Output the [X, Y] coordinate of the center of the cell containing the given text.  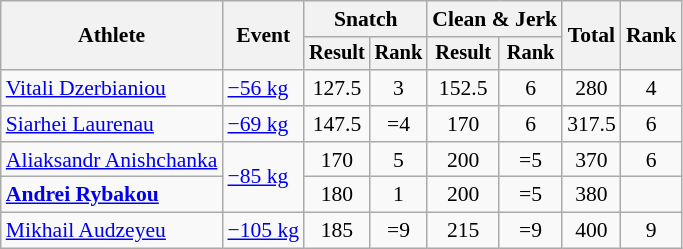
3 [399, 88]
180 [337, 195]
152.5 [463, 88]
Snatch [366, 19]
9 [652, 231]
400 [592, 231]
−69 kg [263, 124]
=4 [399, 124]
370 [592, 160]
280 [592, 88]
5 [399, 160]
Aliaksandr Anishchanka [112, 160]
380 [592, 195]
317.5 [592, 124]
Clean & Jerk [494, 19]
Siarhei Laurenau [112, 124]
−105 kg [263, 231]
−56 kg [263, 88]
Mikhail Audzeyeu [112, 231]
Total [592, 36]
Andrei Rybakou [112, 195]
215 [463, 231]
Athlete [112, 36]
−85 kg [263, 178]
1 [399, 195]
185 [337, 231]
147.5 [337, 124]
Event [263, 36]
Vitali Dzerbianiou [112, 88]
4 [652, 88]
127.5 [337, 88]
